Locate the cell with the specified text and output its [x, y] center coordinate. 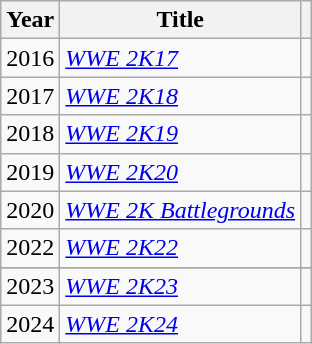
2016 [30, 58]
2022 [30, 248]
Title [180, 20]
WWE 2K24 [180, 324]
2017 [30, 96]
2019 [30, 172]
WWE 2K18 [180, 96]
2024 [30, 324]
Year [30, 20]
WWE 2K Battlegrounds [180, 210]
2020 [30, 210]
2018 [30, 134]
WWE 2K22 [180, 248]
2023 [30, 286]
WWE 2K17 [180, 58]
WWE 2K20 [180, 172]
WWE 2K23 [180, 286]
WWE 2K19 [180, 134]
